Output the (x, y) coordinate of the center of the cell containing the given text.  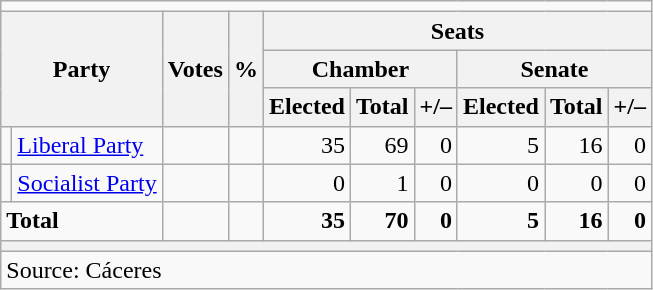
69 (383, 145)
Socialist Party (87, 183)
Party (82, 69)
Seats (457, 31)
Liberal Party (87, 145)
Source: Cáceres (326, 270)
Votes (195, 69)
% (246, 69)
Chamber (360, 69)
1 (383, 183)
70 (383, 221)
Senate (554, 69)
